Output the (X, Y) coordinate of the center of the cell containing the given text.  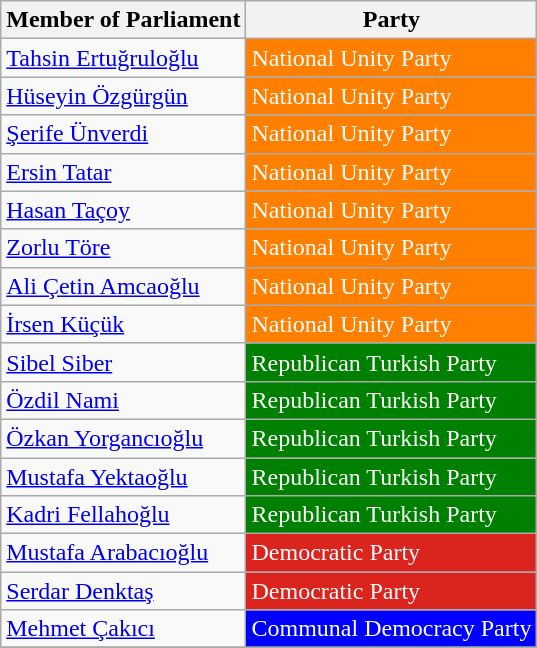
Sibel Siber (124, 362)
Communal Democracy Party (392, 629)
Hüseyin Özgürgün (124, 96)
Özkan Yorgancıoğlu (124, 438)
Mehmet Çakıcı (124, 629)
Tahsin Ertuğruloğlu (124, 58)
Mustafa Yektaoğlu (124, 477)
Şerife Ünverdi (124, 134)
İrsen Küçük (124, 324)
Serdar Denktaş (124, 591)
Kadri Fellahoğlu (124, 515)
Mustafa Arabacıoğlu (124, 553)
Zorlu Töre (124, 248)
Party (392, 20)
Ali Çetin Amcaoğlu (124, 286)
Özdil Nami (124, 400)
Member of Parliament (124, 20)
Ersin Tatar (124, 172)
Hasan Taçoy (124, 210)
